Identify which cell holds the provided text, then report its [x, y] central coordinate. 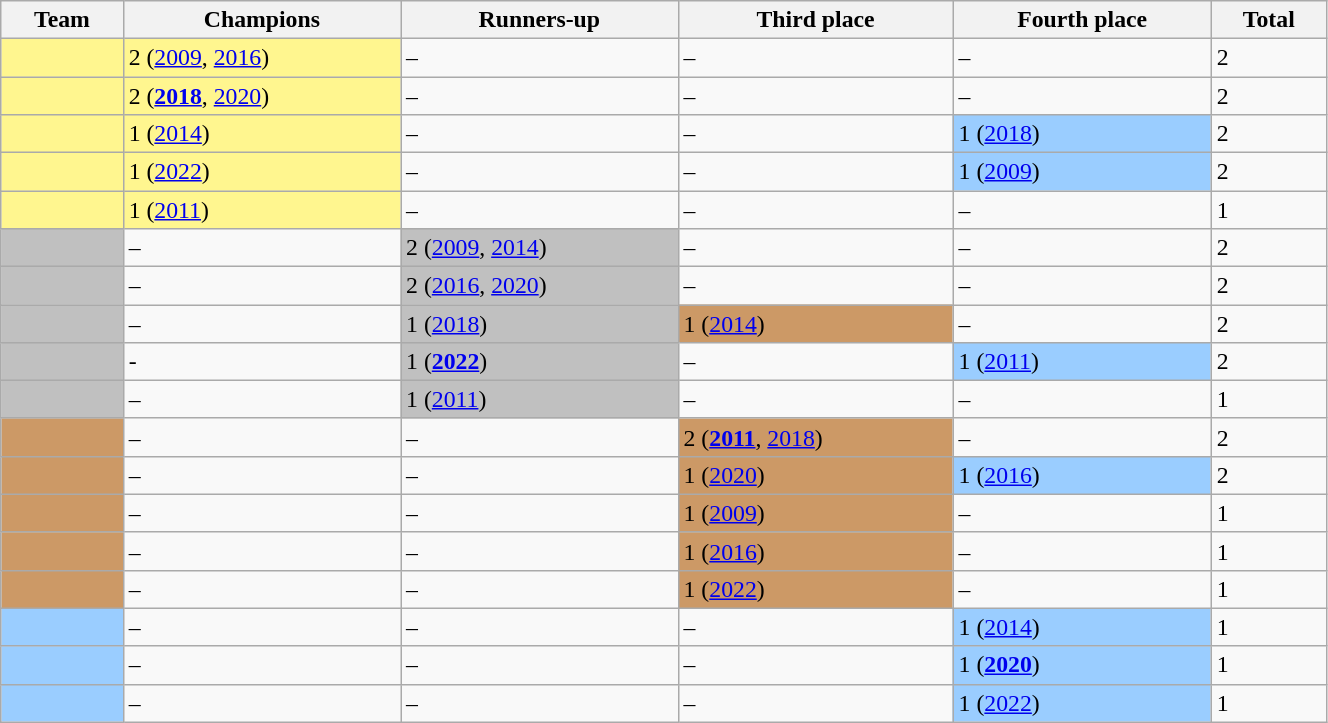
- [262, 361]
2 (2009, 2014) [540, 247]
Third place [816, 20]
2 (2016, 2020) [540, 285]
Team [62, 20]
Fourth place [1082, 20]
Runners-up [540, 20]
Total [1268, 20]
2 (2011, 2018) [816, 437]
2 (2018, 2020) [262, 96]
2 (2009, 2016) [262, 58]
Champions [262, 20]
